Return [X, Y] of the center of cell containing provided text 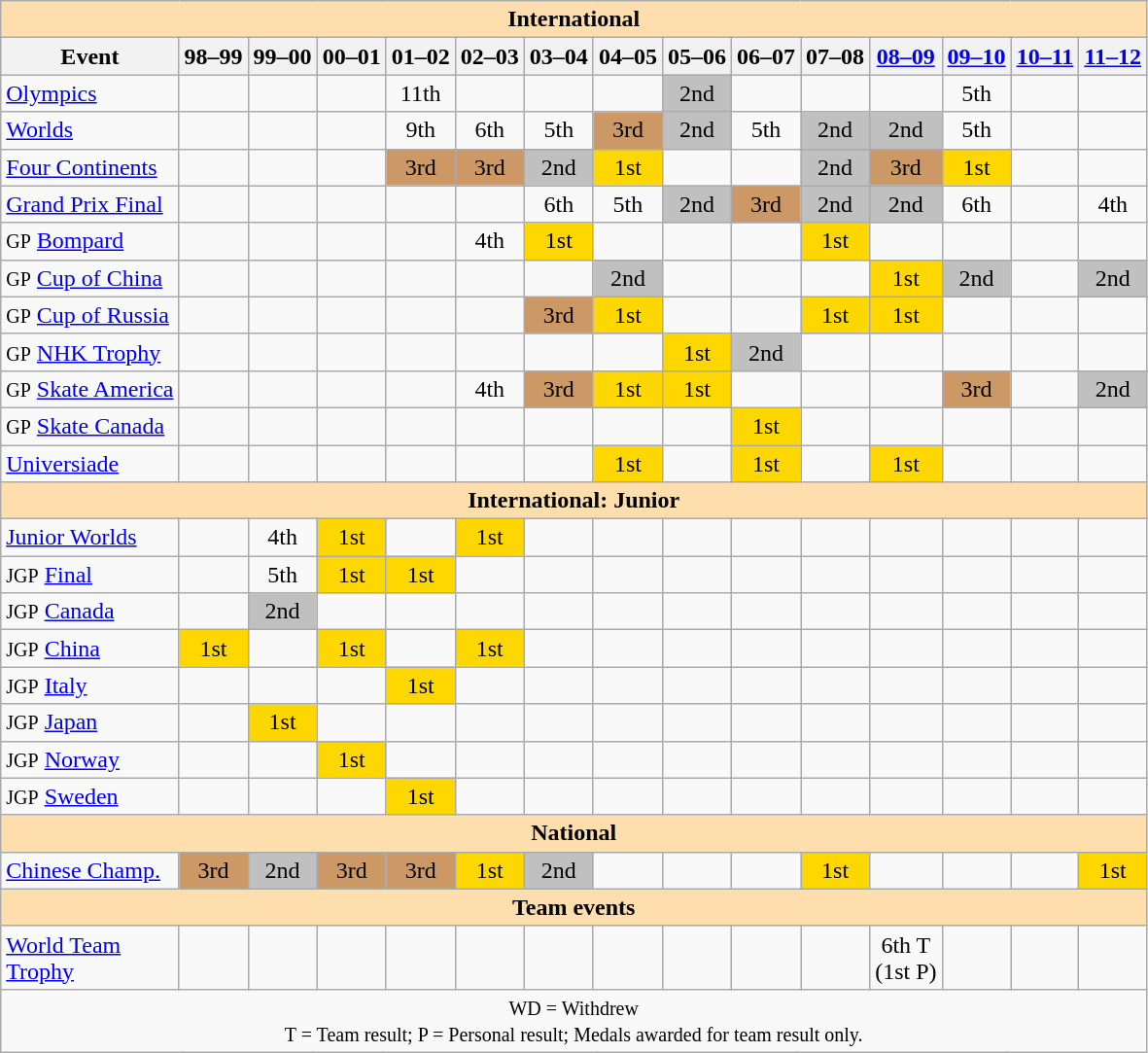
JGP Final [89, 575]
10–11 [1045, 56]
9th [420, 130]
03–04 [558, 56]
07–08 [836, 56]
World TeamTrophy [89, 957]
Grand Prix Final [89, 204]
Olympics [89, 93]
GP NHK Trophy [89, 352]
98–99 [214, 56]
GP Cup of China [89, 278]
JGP Norway [89, 759]
04–05 [628, 56]
6th T(1st P) [906, 957]
GP Bompard [89, 241]
GP Cup of Russia [89, 315]
11–12 [1113, 56]
06–07 [766, 56]
JGP Japan [89, 722]
JGP Sweden [89, 796]
JGP China [89, 649]
Chinese Champ. [89, 870]
Four Continents [89, 167]
00–01 [352, 56]
International: Junior [574, 501]
WD = Withdrew T = Team result; P = Personal result; Medals awarded for team result only. [574, 1021]
GP Skate America [89, 389]
Junior Worlds [89, 538]
09–10 [976, 56]
05–06 [696, 56]
01–02 [420, 56]
GP Skate Canada [89, 426]
International [574, 19]
Team events [574, 907]
11th [420, 93]
99–00 [282, 56]
02–03 [490, 56]
Universiade [89, 464]
Worlds [89, 130]
JGP Italy [89, 685]
Event [89, 56]
JGP Canada [89, 612]
National [574, 833]
08–09 [906, 56]
